Scan for the cell matching the given text and deliver its (x, y) coordinate at center. 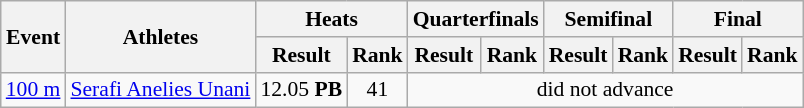
Serafi Anelies Unani (160, 90)
did not advance (606, 90)
Quarterfinals (476, 19)
Semifinal (608, 19)
Athletes (160, 36)
Heats (331, 19)
12.05 PB (301, 90)
41 (378, 90)
100 m (34, 90)
Final (738, 19)
Event (34, 36)
